Detect which cell encompasses the target text, then output its (x, y) center coordinate. 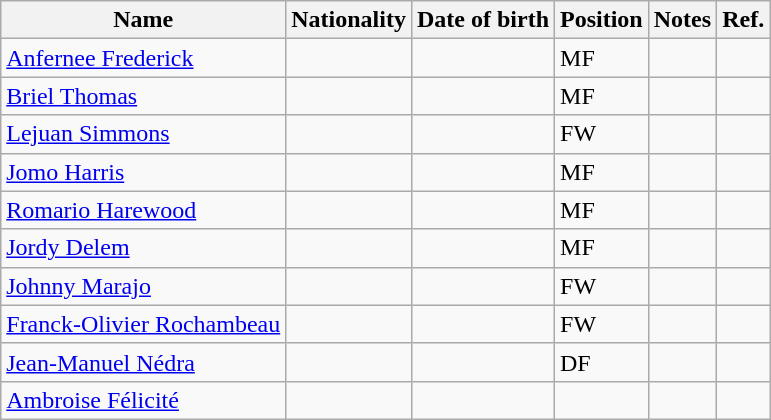
Jordy Delem (144, 248)
Anfernee Frederick (144, 58)
Ref. (744, 20)
Lejuan Simmons (144, 134)
Briel Thomas (144, 96)
Name (144, 20)
Nationality (349, 20)
Position (602, 20)
Jomo Harris (144, 172)
Franck-Olivier Rochambeau (144, 324)
Ambroise Félicité (144, 400)
Date of birth (482, 20)
Jean-Manuel Nédra (144, 362)
Notes (682, 20)
DF (602, 362)
Romario Harewood (144, 210)
Johnny Marajo (144, 286)
